Search for the cell housing the specified text and yield its [X, Y] center coordinate. 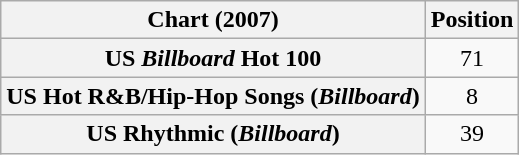
Position [472, 20]
US Rhythmic (Billboard) [213, 134]
US Billboard Hot 100 [213, 58]
39 [472, 134]
8 [472, 96]
Chart (2007) [213, 20]
US Hot R&B/Hip-Hop Songs (Billboard) [213, 96]
71 [472, 58]
